Provide the (x, y) coordinate of the cell's center where the given text is located.  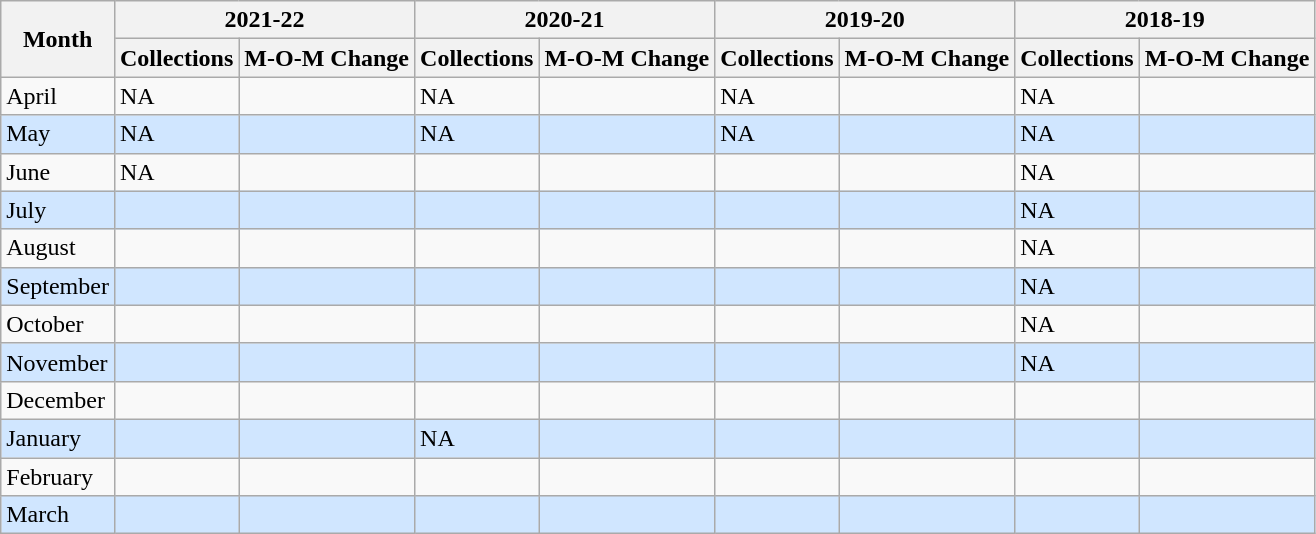
2019-20 (865, 20)
December (58, 400)
August (58, 248)
March (58, 515)
2018-19 (1165, 20)
2021-22 (264, 20)
October (58, 324)
April (58, 96)
September (58, 286)
February (58, 477)
June (58, 172)
July (58, 210)
January (58, 438)
Month (58, 39)
May (58, 134)
November (58, 362)
2020-21 (565, 20)
